Extract the (X, Y) coordinate from the center of the cell holding the provided text.  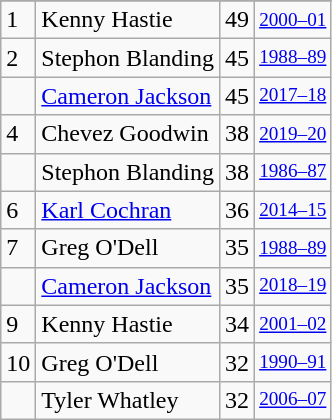
2 (18, 58)
6 (18, 210)
2017–18 (293, 96)
2006–07 (293, 400)
34 (238, 324)
7 (18, 248)
1986–87 (293, 172)
2014–15 (293, 210)
49 (238, 20)
2001–02 (293, 324)
1990–91 (293, 362)
Chevez Goodwin (128, 134)
1 (18, 20)
4 (18, 134)
Karl Cochran (128, 210)
2000–01 (293, 20)
36 (238, 210)
10 (18, 362)
Tyler Whatley (128, 400)
2018–19 (293, 286)
2019–20 (293, 134)
9 (18, 324)
